Detect which cell encompasses the target text, then output its [x, y] center coordinate. 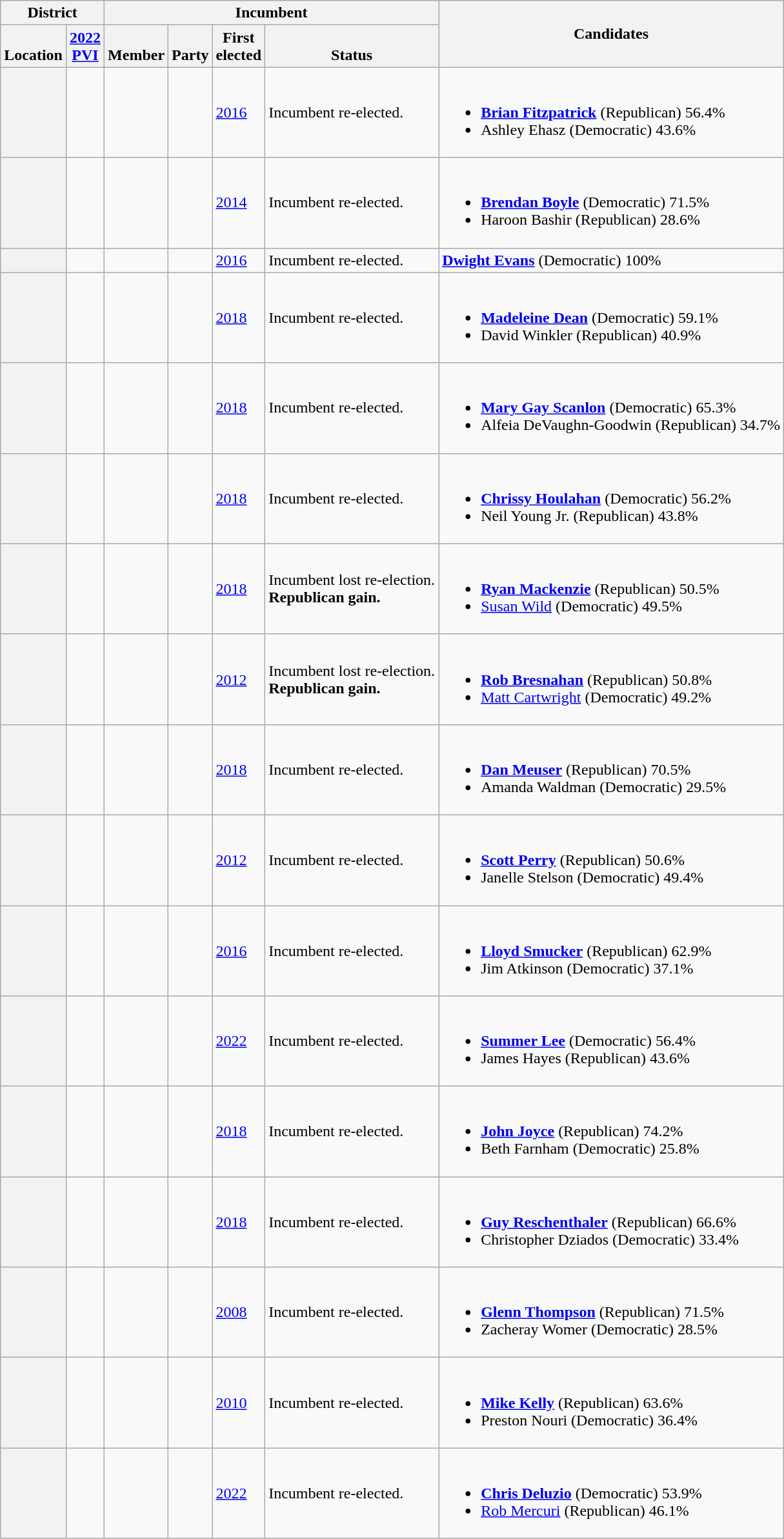
Madeleine Dean (Democratic) 59.1%David Winkler (Republican) 40.9% [612, 318]
Chris Deluzio (Democratic) 53.9%Rob Mercuri (Republican) 46.1% [612, 1493]
2014 [239, 203]
Location [34, 46]
Lloyd Smucker (Republican) 62.9%Jim Atkinson (Democratic) 37.1% [612, 950]
Chrissy Houlahan (Democratic) 56.2%Neil Young Jr. (Republican) 43.8% [612, 498]
District [53, 13]
Summer Lee (Democratic) 56.4%James Hayes (Republican) 43.6% [612, 1041]
2010 [239, 1403]
Mike Kelly (Republican) 63.6%Preston Nouri (Democratic) 36.4% [612, 1403]
John Joyce (Republican) 74.2%Beth Farnham (Democratic) 25.8% [612, 1132]
Candidates [612, 34]
Glenn Thompson (Republican) 71.5%Zacheray Womer (Democratic) 28.5% [612, 1312]
Mary Gay Scanlon (Democratic) 65.3%Alfeia DeVaughn-Goodwin (Republican) 34.7% [612, 408]
Dan Meuser (Republican) 70.5%Amanda Waldman (Democratic) 29.5% [612, 769]
Party [190, 46]
Brian Fitzpatrick (Republican) 56.4%Ashley Ehasz (Democratic) 43.6% [612, 112]
Incumbent [272, 13]
2022PVI [85, 46]
2008 [239, 1312]
Guy Reschenthaler (Republican) 66.6%Christopher Dziados (Democratic) 33.4% [612, 1222]
Firstelected [239, 46]
Scott Perry (Republican) 50.6%Janelle Stelson (Democratic) 49.4% [612, 860]
Dwight Evans (Democratic) 100% [612, 260]
Ryan Mackenzie (Republican) 50.5%Susan Wild (Democratic) 49.5% [612, 589]
Brendan Boyle (Democratic) 71.5%Haroon Bashir (Republican) 28.6% [612, 203]
Member [137, 46]
Status [352, 46]
Rob Bresnahan (Republican) 50.8%Matt Cartwright (Democratic) 49.2% [612, 679]
